Locate the cell with the specified text and output its (X, Y) center coordinate. 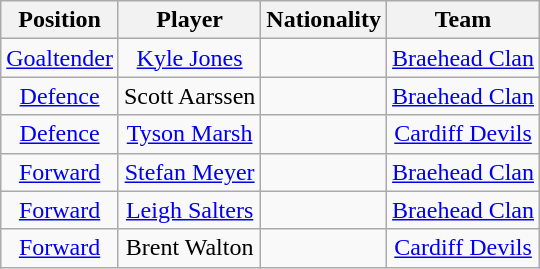
Stefan Meyer (189, 172)
Leigh Salters (189, 210)
Nationality (324, 20)
Brent Walton (189, 248)
Player (189, 20)
Kyle Jones (189, 58)
Tyson Marsh (189, 134)
Position (60, 20)
Goaltender (60, 58)
Scott Aarssen (189, 96)
Team (464, 20)
